Extract the (x, y) coordinate from the center of the cell holding the provided text.  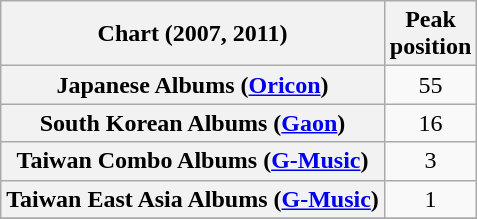
16 (430, 123)
3 (430, 161)
Taiwan East Asia Albums (G-Music) (193, 199)
Japanese Albums (Oricon) (193, 85)
1 (430, 199)
Chart (2007, 2011) (193, 34)
South Korean Albums (Gaon) (193, 123)
55 (430, 85)
Peakposition (430, 34)
Taiwan Combo Albums (G-Music) (193, 161)
